For the text-containing cell, return its midpoint in (X, Y) coordinate format. 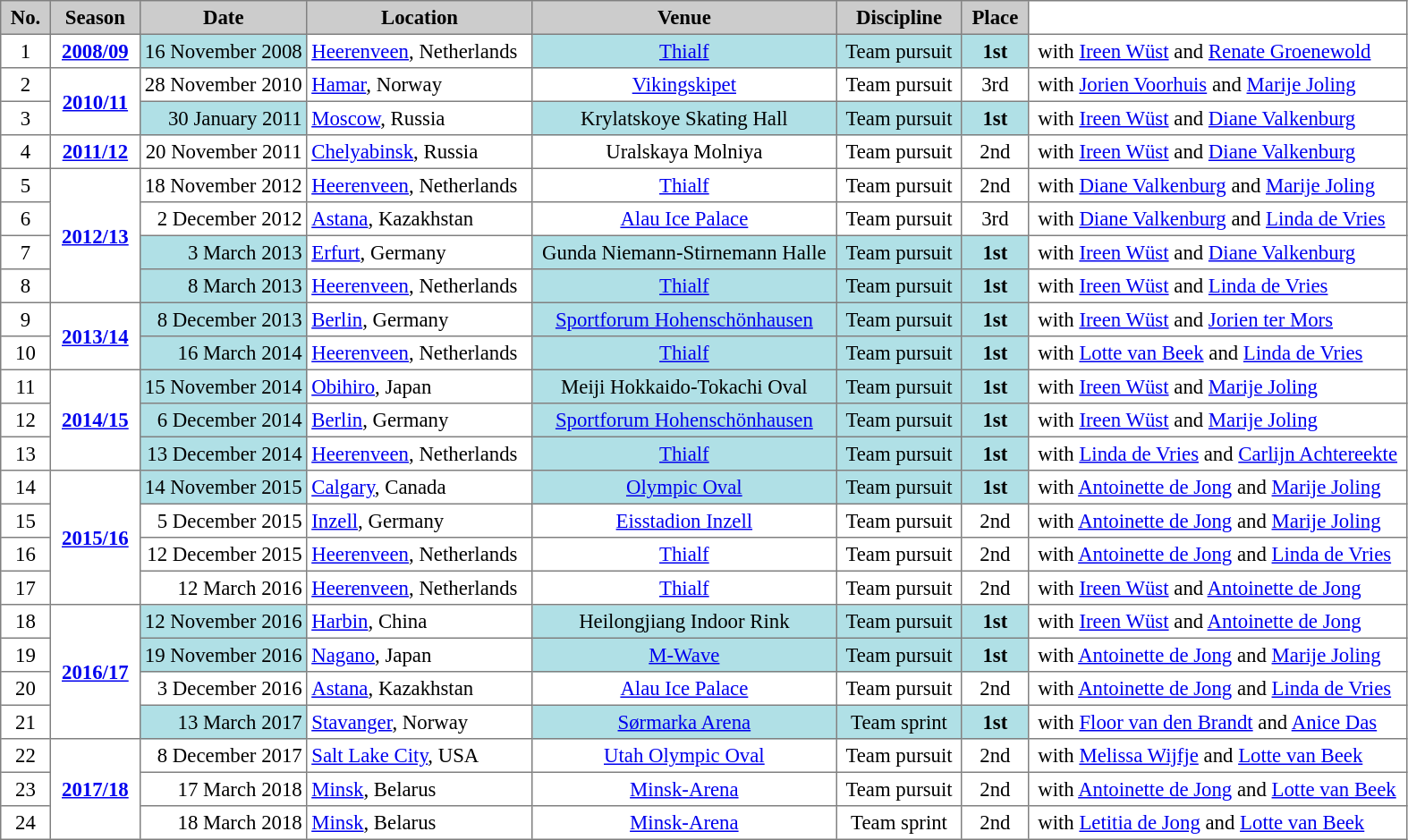
with Melissa Wijfje and Lotte van Beek (1217, 756)
24 (25, 823)
Erfurt, Germany (420, 252)
15 (25, 521)
Obihiro, Japan (420, 386)
Gunda Niemann-Stirnemann Halle (683, 252)
4 (25, 152)
Heilongjiang Indoor Rink (683, 622)
Salt Lake City, USA (420, 756)
Place (995, 18)
with Letitia de Jong and Lotte van Beek (1217, 823)
15 November 2014 (224, 386)
with Floor van den Brandt and Anice Das (1217, 722)
Moscow, Russia (420, 118)
5 (25, 185)
23 (25, 789)
22 (25, 756)
30 January 2011 (224, 118)
with Diane Valkenburg and Marije Joling (1217, 185)
Vikingskipet (683, 85)
2010/11 (95, 102)
Sørmarka Arena (683, 722)
8 March 2013 (224, 286)
7 (25, 252)
Chelyabinsk, Russia (420, 152)
8 December 2017 (224, 756)
14 November 2015 (224, 488)
2014/15 (95, 420)
Krylatskoye Skating Hall (683, 118)
Harbin, China (420, 622)
18 March 2018 (224, 823)
12 November 2016 (224, 622)
Utah Olympic Oval (683, 756)
11 (25, 386)
13 (25, 454)
19 November 2016 (224, 655)
Inzell, Germany (420, 521)
18 November 2012 (224, 185)
2011/12 (95, 152)
Discipline (900, 18)
16 November 2008 (224, 51)
2016/17 (95, 672)
16 March 2014 (224, 353)
with Antoinette de Jong and Lotte van Beek (1217, 789)
10 (25, 353)
Location (420, 18)
12 December 2015 (224, 555)
2017/18 (95, 789)
3 March 2013 (224, 252)
Season (95, 18)
Uralskaya Molniya (683, 152)
Olympic Oval (683, 488)
with Diane Valkenburg and Linda de Vries (1217, 219)
Nagano, Japan (420, 655)
12 (25, 420)
with Ireen Wüst and Renate Groenewold (1217, 51)
Venue (683, 18)
3 December 2016 (224, 689)
18 (25, 622)
2 December 2012 (224, 219)
Hamar, Norway (420, 85)
Stavanger, Norway (420, 722)
2012/13 (95, 235)
5 December 2015 (224, 521)
13 March 2017 (224, 722)
9 (25, 319)
Date (224, 18)
2 (25, 85)
6 (25, 219)
with Ireen Wüst and Jorien ter Mors (1217, 319)
Meiji Hokkaido-Tokachi Oval (683, 386)
6 December 2014 (224, 420)
No. (25, 18)
Eisstadion Inzell (683, 521)
with Ireen Wüst and Linda de Vries (1217, 286)
8 (25, 286)
with Jorien Voorhuis and Marije Joling (1217, 85)
13 December 2014 (224, 454)
2013/14 (95, 336)
3 (25, 118)
16 (25, 555)
20 (25, 689)
8 December 2013 (224, 319)
2008/09 (95, 51)
20 November 2011 (224, 152)
19 (25, 655)
17 March 2018 (224, 789)
28 November 2010 (224, 85)
M-Wave (683, 655)
Calgary, Canada (420, 488)
17 (25, 588)
1 (25, 51)
2015/16 (95, 538)
14 (25, 488)
with Lotte van Beek and Linda de Vries (1217, 353)
12 March 2016 (224, 588)
with Linda de Vries and Carlijn Achtereekte (1217, 454)
21 (25, 722)
